From the cell containing the given text, extract its center point as [x, y] coordinate. 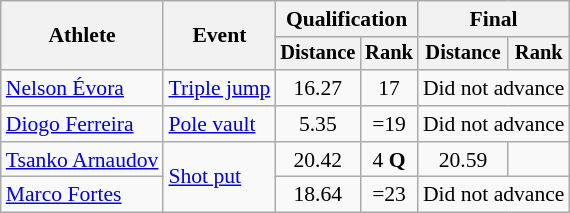
20.59 [463, 160]
16.27 [318, 88]
Athlete [82, 36]
=19 [389, 124]
Shot put [219, 178]
Marco Fortes [82, 195]
20.42 [318, 160]
5.35 [318, 124]
Qualification [346, 19]
Final [494, 19]
17 [389, 88]
18.64 [318, 195]
Diogo Ferreira [82, 124]
4 Q [389, 160]
Triple jump [219, 88]
Tsanko Arnaudov [82, 160]
Pole vault [219, 124]
=23 [389, 195]
Nelson Évora [82, 88]
Event [219, 36]
